Capture the cell that displays the provided text and extract its [x, y] central coordinate. 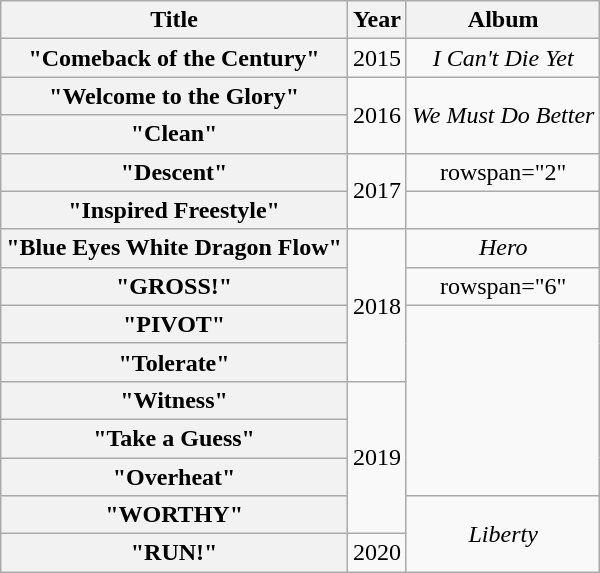
"Overheat" [174, 477]
"Tolerate" [174, 362]
"WORTHY" [174, 515]
2019 [376, 457]
2017 [376, 191]
"Descent" [174, 172]
rowspan="6" [502, 286]
"Inspired Freestyle" [174, 210]
Hero [502, 248]
"Comeback of the Century" [174, 58]
Album [502, 20]
I Can't Die Yet [502, 58]
2020 [376, 553]
"Blue Eyes White Dragon Flow" [174, 248]
"PIVOT" [174, 324]
Liberty [502, 534]
2016 [376, 115]
2018 [376, 305]
"GROSS!" [174, 286]
"RUN!" [174, 553]
"Take a Guess" [174, 438]
"Welcome to the Glory" [174, 96]
We Must Do Better [502, 115]
"Witness" [174, 400]
Year [376, 20]
"Clean" [174, 134]
rowspan="2" [502, 172]
2015 [376, 58]
Title [174, 20]
